Identify which cell holds the provided text, then report its (x, y) central coordinate. 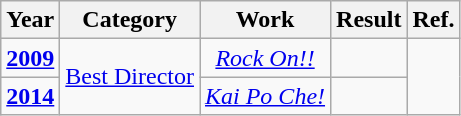
Category (130, 20)
Kai Po Che! (266, 96)
Work (266, 20)
2009 (30, 58)
2014 (30, 96)
Result (369, 20)
Rock On!! (266, 58)
Best Director (130, 77)
Ref. (434, 20)
Year (30, 20)
